Output the [X, Y] coordinate of the center of the cell containing the given text.  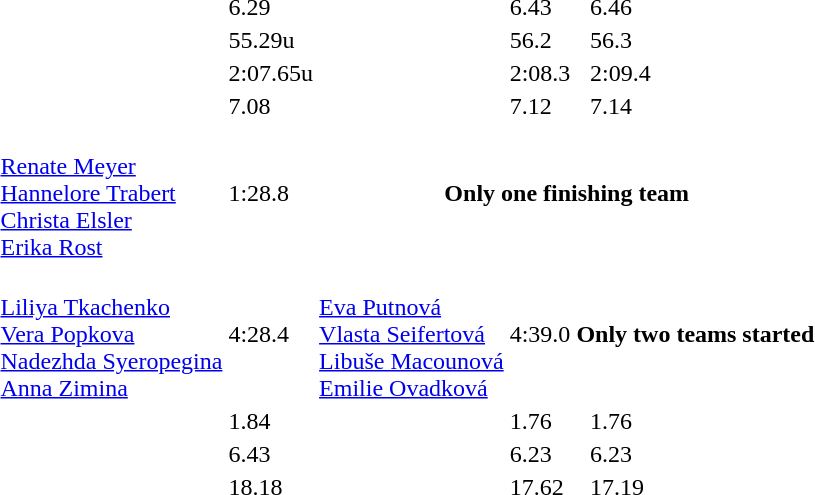
6.23 [540, 454]
56.2 [540, 40]
4:39.0 [540, 334]
7.12 [540, 106]
2:08.3 [540, 73]
1.76 [540, 421]
6.43 [271, 454]
55.29u [271, 40]
4:28.4 [271, 334]
7.08 [271, 106]
1.84 [271, 421]
2:07.65u [271, 73]
Eva PutnováVlasta SeifertováLibuše MacounováEmilie Ovadková [412, 334]
1:28.8 [271, 193]
